Identify which cell holds the provided text, then report its [x, y] central coordinate. 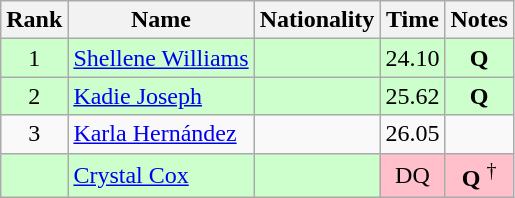
Rank [34, 20]
3 [34, 134]
25.62 [412, 96]
Karla Hernández [161, 134]
Q † [479, 176]
Notes [479, 20]
2 [34, 96]
Name [161, 20]
Shellene Williams [161, 58]
Crystal Cox [161, 176]
DQ [412, 176]
24.10 [412, 58]
Nationality [317, 20]
Time [412, 20]
26.05 [412, 134]
1 [34, 58]
Kadie Joseph [161, 96]
